Capture the cell that displays the provided text and extract its (x, y) central coordinate. 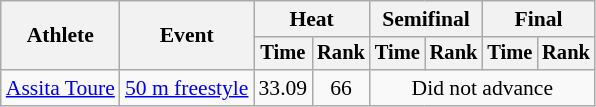
Semifinal (426, 19)
Did not advance (482, 88)
Assita Toure (60, 88)
Final (538, 19)
50 m freestyle (187, 88)
Event (187, 36)
Athlete (60, 36)
Heat (312, 19)
33.09 (284, 88)
66 (341, 88)
